Capture the cell that displays the provided text and extract its (x, y) central coordinate. 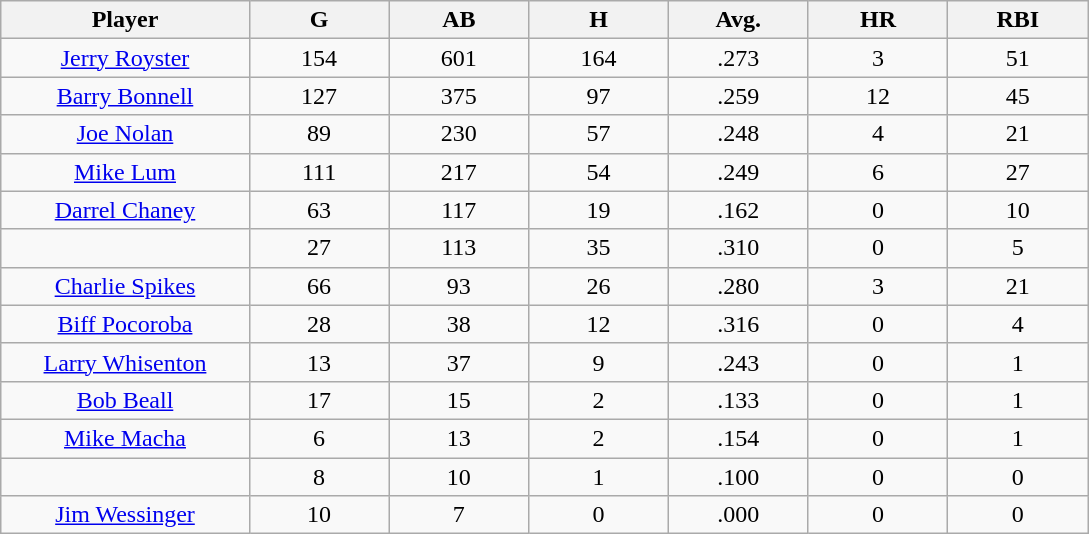
Bob Beall (125, 400)
113 (459, 248)
.100 (738, 477)
127 (319, 96)
217 (459, 172)
375 (459, 96)
19 (599, 210)
AB (459, 20)
7 (459, 515)
57 (599, 134)
.243 (738, 362)
.259 (738, 96)
35 (599, 248)
51 (1018, 58)
9 (599, 362)
601 (459, 58)
37 (459, 362)
Larry Whisenton (125, 362)
G (319, 20)
.249 (738, 172)
117 (459, 210)
111 (319, 172)
H (599, 20)
.133 (738, 400)
.280 (738, 286)
15 (459, 400)
38 (459, 324)
Charlie Spikes (125, 286)
93 (459, 286)
.154 (738, 438)
8 (319, 477)
Avg. (738, 20)
.316 (738, 324)
RBI (1018, 20)
.000 (738, 515)
17 (319, 400)
HR (878, 20)
54 (599, 172)
154 (319, 58)
66 (319, 286)
63 (319, 210)
28 (319, 324)
26 (599, 286)
Mike Lum (125, 172)
164 (599, 58)
Jerry Royster (125, 58)
.248 (738, 134)
89 (319, 134)
45 (1018, 96)
230 (459, 134)
Player (125, 20)
Biff Pocoroba (125, 324)
Darrel Chaney (125, 210)
5 (1018, 248)
Mike Macha (125, 438)
Joe Nolan (125, 134)
.273 (738, 58)
Jim Wessinger (125, 515)
Barry Bonnell (125, 96)
97 (599, 96)
.162 (738, 210)
.310 (738, 248)
